Return [x, y] of the center of cell containing provided text 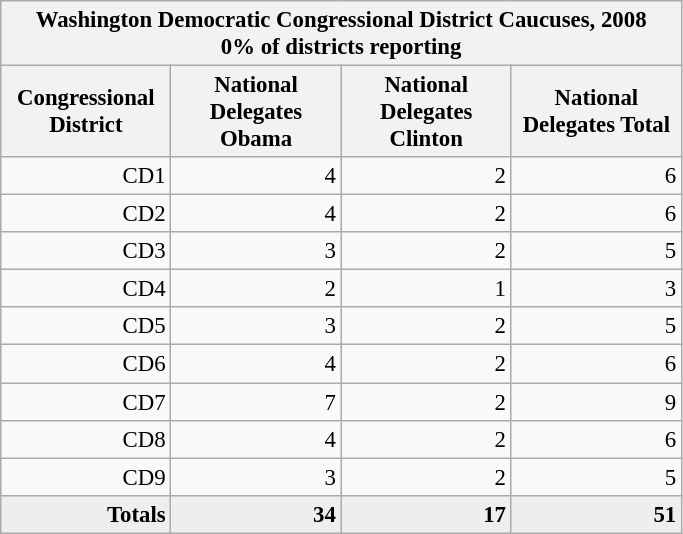
CD5 [86, 327]
CD4 [86, 289]
1 [426, 289]
National Delegates Clinton [426, 112]
CD8 [86, 439]
CD1 [86, 176]
51 [596, 514]
CD2 [86, 214]
CD6 [86, 364]
17 [426, 514]
7 [256, 402]
Washington Democratic Congressional District Caucuses, 20080% of districts reporting [342, 34]
Congressional District [86, 112]
CD7 [86, 402]
National Delegates Total [596, 112]
National Delegates Obama [256, 112]
CD3 [86, 251]
9 [596, 402]
34 [256, 514]
Totals [86, 514]
CD9 [86, 477]
